Provide the (X, Y) coordinate of the cell's center where the given text is located.  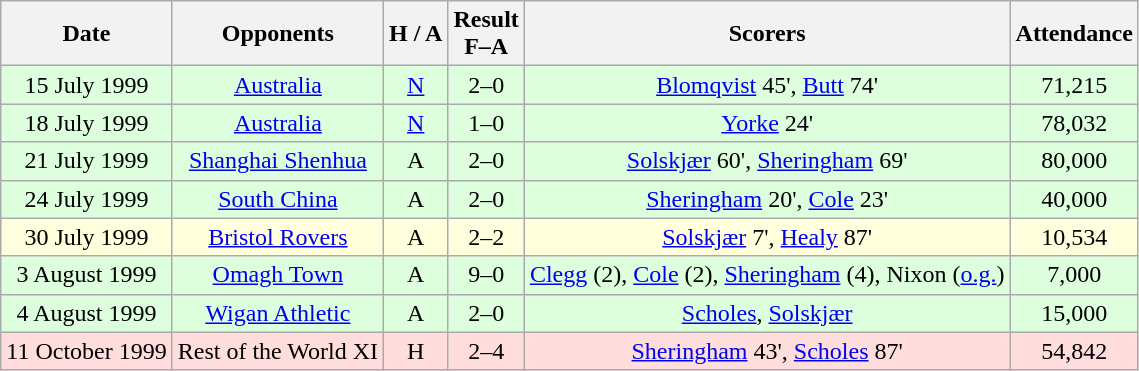
1–0 (486, 123)
Date (86, 34)
Omagh Town (278, 275)
30 July 1999 (86, 237)
Solskjær 60', Sheringham 69' (767, 161)
Sheringham 20', Cole 23' (767, 199)
7,000 (1074, 275)
21 July 1999 (86, 161)
Clegg (2), Cole (2), Sheringham (4), Nixon (o.g.) (767, 275)
54,842 (1074, 351)
Scholes, Solskjær (767, 313)
80,000 (1074, 161)
71,215 (1074, 85)
Solskjær 7', Healy 87' (767, 237)
Sheringham 43', Scholes 87' (767, 351)
78,032 (1074, 123)
24 July 1999 (86, 199)
18 July 1999 (86, 123)
9–0 (486, 275)
Shanghai Shenhua (278, 161)
Yorke 24' (767, 123)
H / A (416, 34)
Opponents (278, 34)
Scorers (767, 34)
Blomqvist 45', Butt 74' (767, 85)
Attendance (1074, 34)
South China (278, 199)
Wigan Athletic (278, 313)
40,000 (1074, 199)
2–2 (486, 237)
11 October 1999 (86, 351)
4 August 1999 (86, 313)
15 July 1999 (86, 85)
10,534 (1074, 237)
3 August 1999 (86, 275)
Rest of the World XI (278, 351)
15,000 (1074, 313)
ResultF–A (486, 34)
H (416, 351)
Bristol Rovers (278, 237)
2–4 (486, 351)
